Find where the given text appears and provide that cell's center as (X, Y) coordinate. 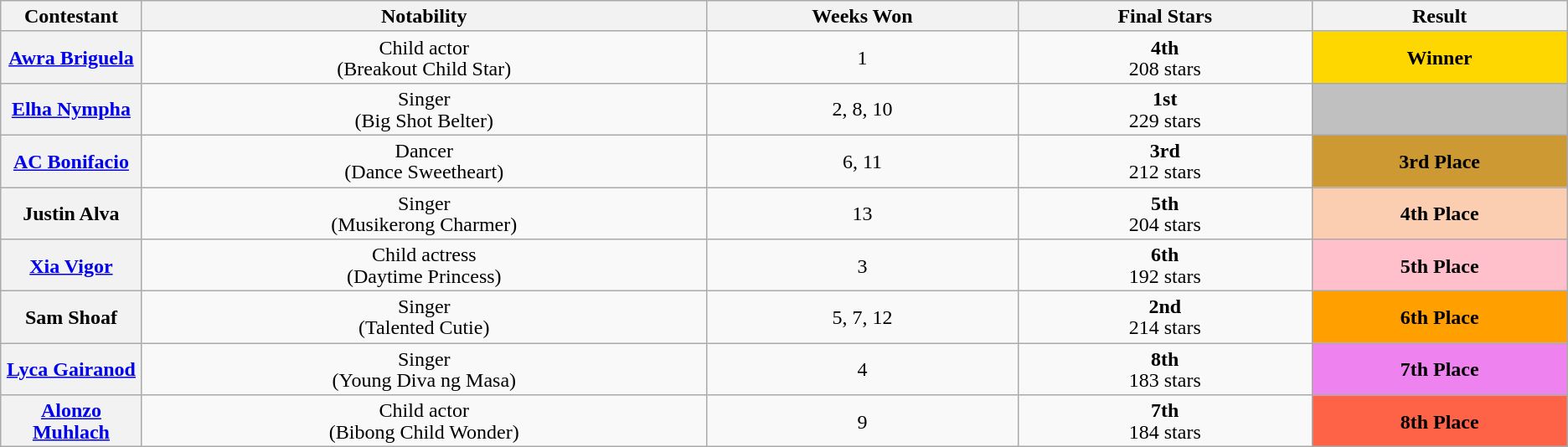
7th Place (1439, 369)
Sam Shoaf (71, 317)
9 (862, 421)
6, 11 (862, 161)
5, 7, 12 (862, 317)
Singer(Musikerong Charmer) (424, 213)
3rd212 stars (1164, 161)
4th Place (1439, 213)
5th204 stars (1164, 213)
4th208 stars (1164, 57)
Final Stars (1164, 17)
4 (862, 369)
1st229 stars (1164, 109)
5th Place (1439, 265)
Justin Alva (71, 213)
6th192 stars (1164, 265)
Result (1439, 17)
Child actor(Breakout Child Star) (424, 57)
13 (862, 213)
AC Bonifacio (71, 161)
8th Place (1439, 421)
Weeks Won (862, 17)
Elha Nympha (71, 109)
Child actress(Daytime Princess) (424, 265)
Notability (424, 17)
Winner (1439, 57)
Child actor(Bibong Child Wonder) (424, 421)
Singer(Big Shot Belter) (424, 109)
1 (862, 57)
7th184 stars (1164, 421)
Singer(Young Diva ng Masa) (424, 369)
Contestant (71, 17)
Alonzo Muhlach (71, 421)
Xia Vigor (71, 265)
Singer(Talented Cutie) (424, 317)
3 (862, 265)
2, 8, 10 (862, 109)
6th Place (1439, 317)
3rd Place (1439, 161)
8th183 stars (1164, 369)
2nd214 stars (1164, 317)
Dancer(Dance Sweetheart) (424, 161)
Awra Briguela (71, 57)
Lyca Gairanod (71, 369)
